Extract the (X, Y) coordinate from the center of the cell holding the provided text.  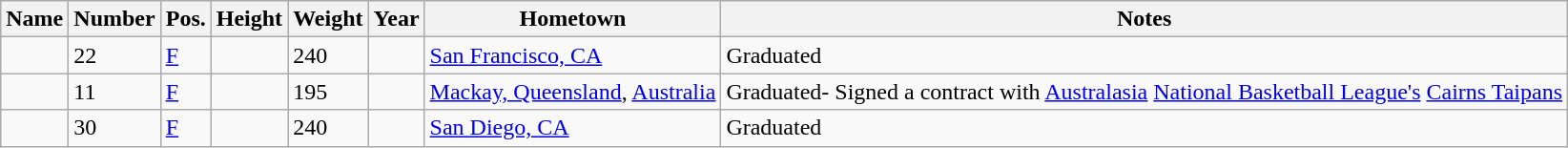
Weight (328, 19)
30 (114, 128)
11 (114, 92)
Height (249, 19)
Pos. (185, 19)
Graduated- Signed a contract with Australasia National Basketball League's Cairns Taipans (1145, 92)
195 (328, 92)
Number (114, 19)
Year (397, 19)
Mackay, Queensland, Australia (572, 92)
San Francisco, CA (572, 55)
San Diego, CA (572, 128)
Hometown (572, 19)
Name (34, 19)
Notes (1145, 19)
22 (114, 55)
